Return (x, y) of the center of cell containing provided text 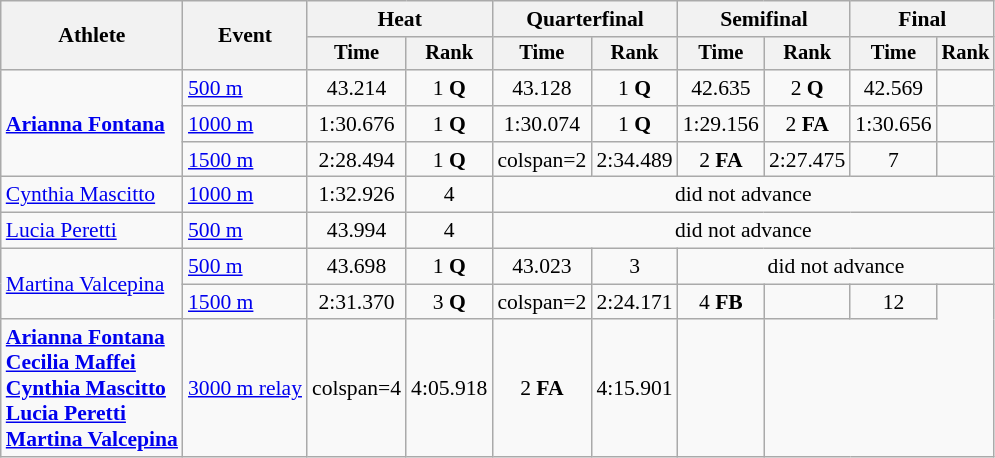
4:15.901 (634, 389)
1:30.676 (356, 124)
12 (893, 302)
42.635 (721, 88)
Athlete (92, 36)
4 FB (721, 302)
Arianna FontanaCecilia MaffeiCynthia MascittoLucia PerettiMartina Valcepina (92, 389)
2:27.475 (807, 160)
3 Q (449, 302)
Martina Valcepina (92, 284)
Semifinal (764, 19)
Arianna Fontana (92, 124)
3000 m relay (245, 389)
1:32.926 (356, 195)
43.214 (356, 88)
Quarterfinal (584, 19)
42.569 (893, 88)
Event (245, 36)
43.023 (542, 267)
Final (922, 19)
43.698 (356, 267)
4:05.918 (449, 389)
2:34.489 (634, 160)
7 (893, 160)
1:30.656 (893, 124)
1:30.074 (542, 124)
Lucia Peretti (92, 231)
3 (634, 267)
2:28.494 (356, 160)
Heat (400, 19)
1:29.156 (721, 124)
43.128 (542, 88)
2:31.370 (356, 302)
2:24.171 (634, 302)
Cynthia Mascitto (92, 195)
colspan=4 (356, 389)
43.994 (356, 231)
2 Q (807, 88)
